Identify which cell holds the provided text, then report its (X, Y) central coordinate. 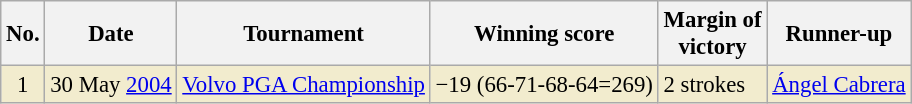
Winning score (544, 34)
Ángel Cabrera (839, 85)
Date (111, 34)
Margin ofvictory (712, 34)
Volvo PGA Championship (304, 85)
30 May 2004 (111, 85)
Runner-up (839, 34)
2 strokes (712, 85)
−19 (66-71-68-64=269) (544, 85)
No. (23, 34)
1 (23, 85)
Tournament (304, 34)
